Output the [X, Y] coordinate of the center of the cell containing the given text.  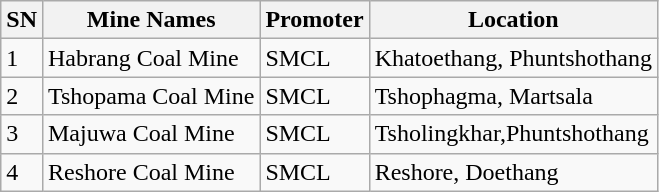
Reshore, Doethang [513, 172]
Habrang Coal Mine [150, 58]
Location [513, 20]
Tshopama Coal Mine [150, 96]
SN [22, 20]
3 [22, 134]
Majuwa Coal Mine [150, 134]
1 [22, 58]
Tsholingkhar,Phuntshothang [513, 134]
Mine Names [150, 20]
4 [22, 172]
Promoter [314, 20]
2 [22, 96]
Khatoethang, Phuntshothang [513, 58]
Tshophagma, Martsala [513, 96]
Reshore Coal Mine [150, 172]
